Return the [X, Y] coordinate for the center point of the cell that contains the specified text.  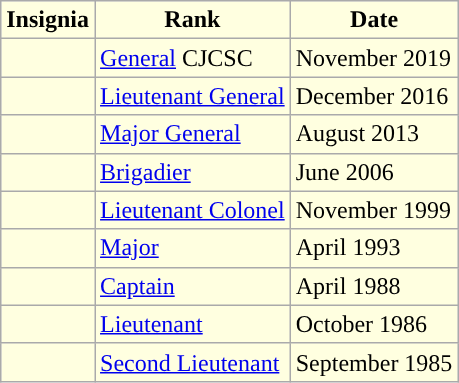
Rank [193, 20]
Major [193, 248]
Lieutenant Colonel [193, 210]
August 2013 [374, 134]
Insignia [48, 20]
Brigadier [193, 172]
November 2019 [374, 58]
Second Lieutenant [193, 362]
September 1985 [374, 362]
December 2016 [374, 96]
General CJCSC [193, 58]
April 1993 [374, 248]
Captain [193, 286]
November 1999 [374, 210]
Lieutenant [193, 324]
June 2006 [374, 172]
Date [374, 20]
April 1988 [374, 286]
Lieutenant General [193, 96]
Major General [193, 134]
October 1986 [374, 324]
